Detect which cell encompasses the target text, then output its [x, y] center coordinate. 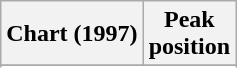
Peakposition [189, 34]
Chart (1997) [72, 34]
